Capture the cell that displays the provided text and extract its (x, y) central coordinate. 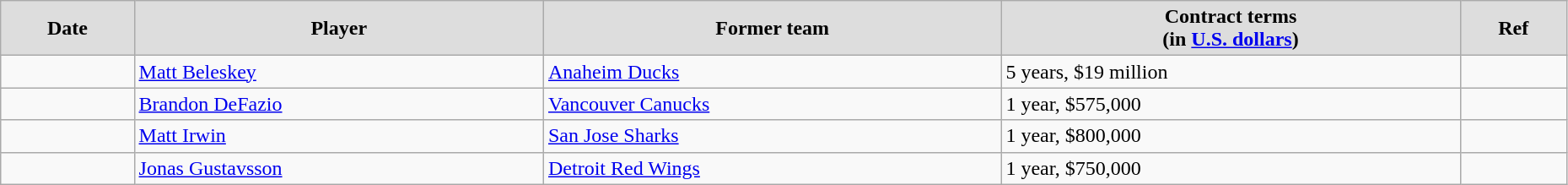
1 year, $800,000 (1231, 136)
5 years, $19 million (1231, 72)
1 year, $750,000 (1231, 168)
1 year, $575,000 (1231, 104)
Anaheim Ducks (772, 72)
Vancouver Canucks (772, 104)
Former team (772, 29)
Player (339, 29)
Detroit Red Wings (772, 168)
Jonas Gustavsson (339, 168)
Brandon DeFazio (339, 104)
Ref (1513, 29)
Matt Irwin (339, 136)
Date (67, 29)
Contract terms(in U.S. dollars) (1231, 29)
Matt Beleskey (339, 72)
San Jose Sharks (772, 136)
